Find where the given text appears and provide that cell's center as [x, y] coordinate. 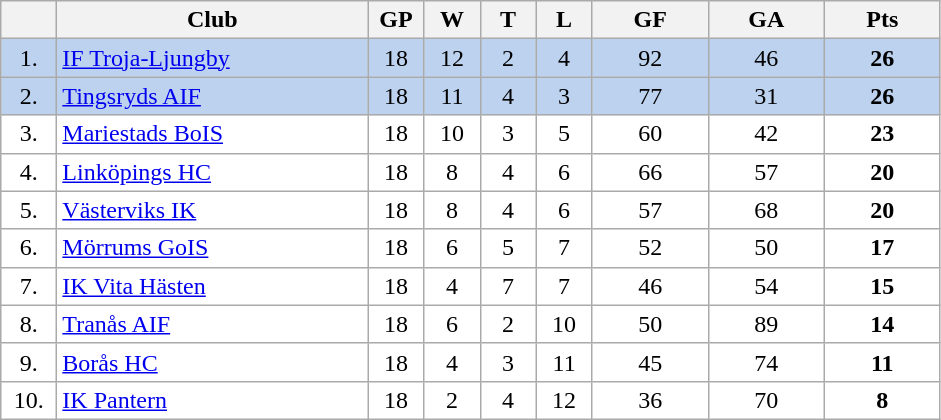
IK Pantern [212, 400]
66 [650, 172]
6. [29, 248]
L [564, 20]
Mörrums GoIS [212, 248]
70 [766, 400]
23 [882, 134]
GF [650, 20]
3. [29, 134]
W [452, 20]
2. [29, 96]
IF Troja-Ljungby [212, 58]
4. [29, 172]
14 [882, 324]
36 [650, 400]
92 [650, 58]
9. [29, 362]
Västerviks IK [212, 210]
GA [766, 20]
Mariestads BoIS [212, 134]
74 [766, 362]
89 [766, 324]
Tingsryds AIF [212, 96]
7. [29, 286]
60 [650, 134]
Club [212, 20]
T [508, 20]
GP [396, 20]
10. [29, 400]
42 [766, 134]
Tranås AIF [212, 324]
Pts [882, 20]
68 [766, 210]
15 [882, 286]
52 [650, 248]
Borås HC [212, 362]
17 [882, 248]
8. [29, 324]
5. [29, 210]
31 [766, 96]
45 [650, 362]
77 [650, 96]
1. [29, 58]
IK Vita Hästen [212, 286]
54 [766, 286]
Linköpings HC [212, 172]
